From the cell containing the given text, extract its center point as [X, Y] coordinate. 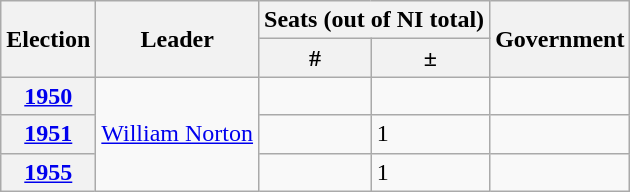
Seats (out of NI total) [374, 20]
William Norton [178, 134]
Election [48, 39]
Leader [178, 39]
1950 [48, 96]
Government [560, 39]
1955 [48, 172]
# [316, 58]
± [430, 58]
1951 [48, 134]
